Detect which cell encompasses the target text, then output its (x, y) center coordinate. 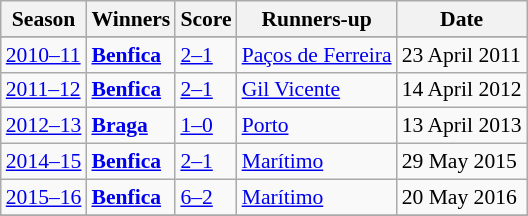
Score (206, 19)
13 April 2013 (462, 126)
20 May 2016 (462, 197)
Braga (130, 126)
Porto (317, 126)
Runners-up (317, 19)
Paços de Ferreira (317, 55)
Season (44, 19)
6–2 (206, 197)
29 May 2015 (462, 162)
2014–15 (44, 162)
2010–11 (44, 55)
2015–16 (44, 197)
Winners (130, 19)
2011–12 (44, 90)
2012–13 (44, 126)
23 April 2011 (462, 55)
Date (462, 19)
Gil Vicente (317, 90)
14 April 2012 (462, 90)
1–0 (206, 126)
